From the cell containing the given text, extract its center point as (X, Y) coordinate. 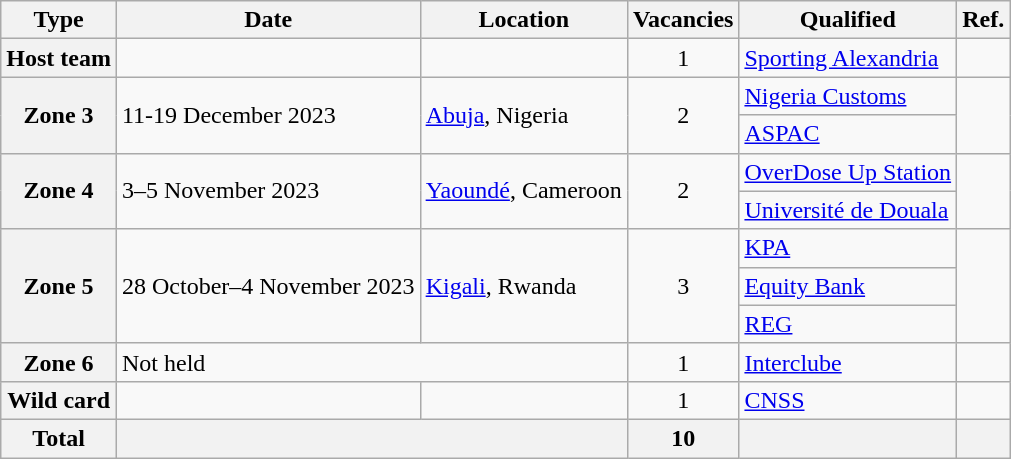
Kigali, Rwanda (524, 286)
Host team (59, 58)
3 (683, 286)
Date (268, 20)
Location (524, 20)
Equity Bank (848, 286)
Ref. (984, 20)
Total (59, 438)
Yaoundé, Cameroon (524, 191)
CNSS (848, 400)
Zone 4 (59, 191)
Vacancies (683, 20)
Nigeria Customs (848, 96)
3–5 November 2023 (268, 191)
Zone 3 (59, 115)
KPA (848, 248)
ASPAC (848, 134)
Qualified (848, 20)
28 October–4 November 2023 (268, 286)
Zone 6 (59, 362)
REG (848, 324)
Abuja, Nigeria (524, 115)
10 (683, 438)
Université de Douala (848, 210)
Sporting Alexandria (848, 58)
Interclube (848, 362)
11-19 December 2023 (268, 115)
Not held (372, 362)
Zone 5 (59, 286)
Type (59, 20)
Wild card (59, 400)
OverDose Up Station (848, 172)
